Return (X, Y) of the center of cell containing provided text 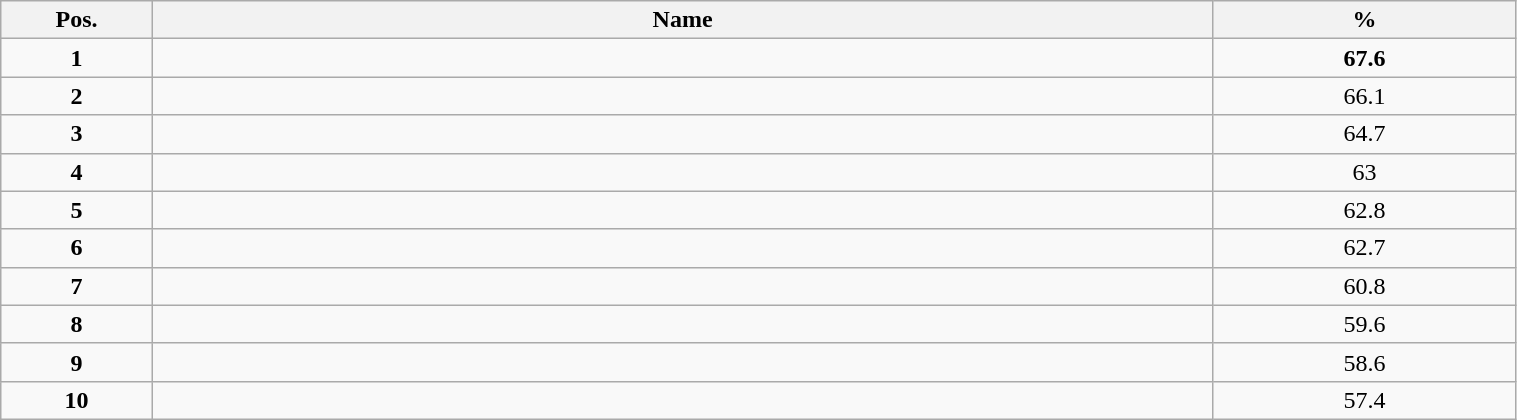
10 (77, 400)
62.8 (1364, 210)
59.6 (1364, 324)
% (1364, 20)
63 (1364, 172)
9 (77, 362)
Pos. (77, 20)
57.4 (1364, 400)
7 (77, 286)
62.7 (1364, 248)
60.8 (1364, 286)
64.7 (1364, 134)
5 (77, 210)
Name (682, 20)
4 (77, 172)
2 (77, 96)
67.6 (1364, 58)
6 (77, 248)
66.1 (1364, 96)
8 (77, 324)
58.6 (1364, 362)
1 (77, 58)
3 (77, 134)
